Detect which cell encompasses the target text, then output its [X, Y] center coordinate. 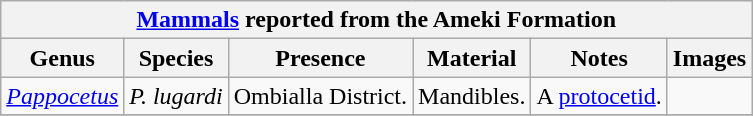
Genus [62, 58]
Species [176, 58]
Images [709, 58]
Mandibles. [472, 96]
Pappocetus [62, 96]
A protocetid. [599, 96]
Mammals reported from the Ameki Formation [376, 20]
P. lugardi [176, 96]
Notes [599, 58]
Presence [320, 58]
Ombialla District. [320, 96]
Material [472, 58]
